Return [X, Y] of the center of cell containing provided text 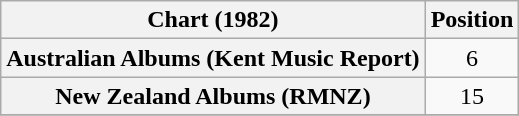
Position [472, 20]
Australian Albums (Kent Music Report) [213, 58]
Chart (1982) [213, 20]
6 [472, 58]
New Zealand Albums (RMNZ) [213, 96]
15 [472, 96]
